Extract the (x, y) coordinate from the center of the cell holding the provided text.  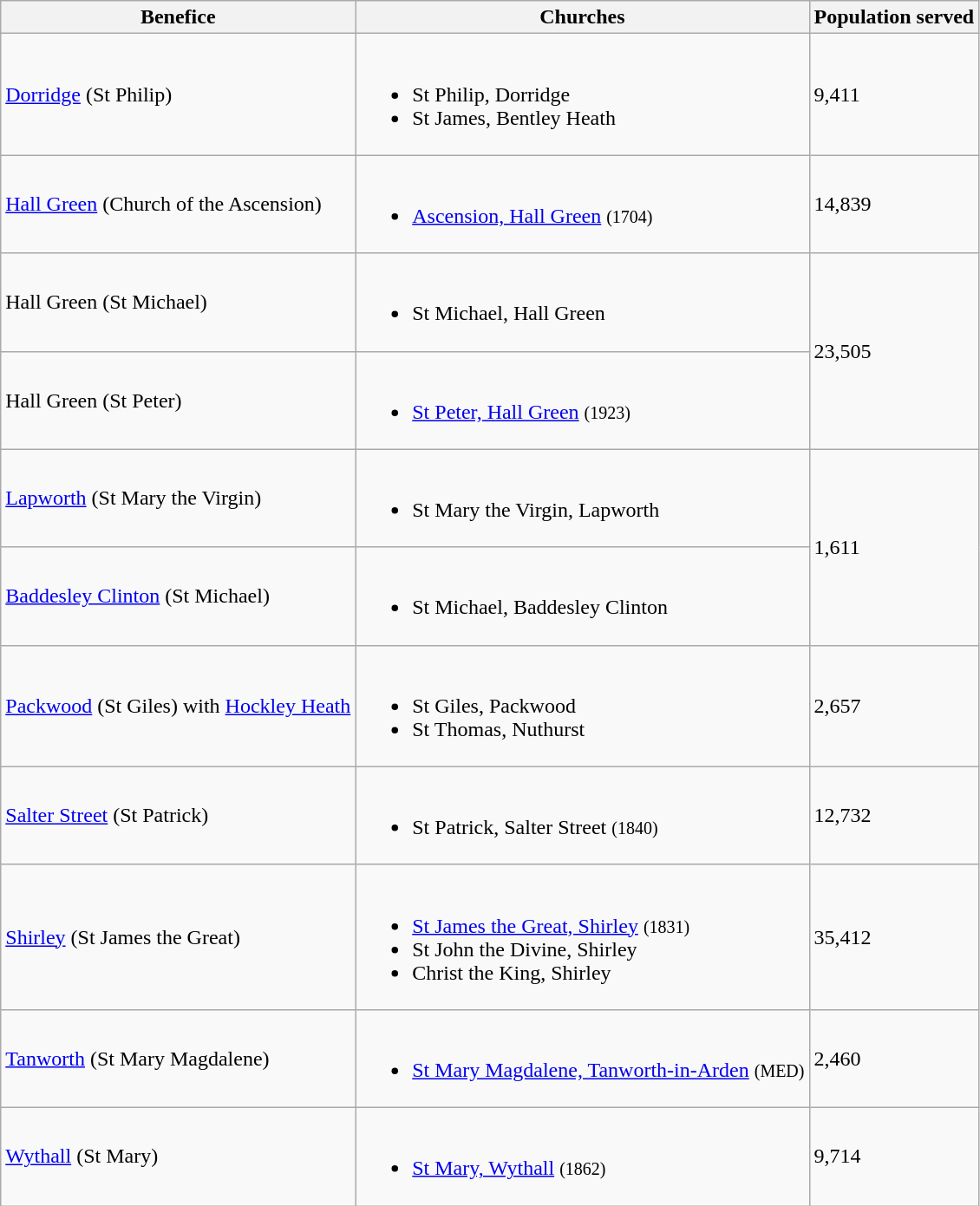
Benefice (179, 17)
St Philip, DorridgeSt James, Bentley Heath (583, 95)
9,714 (894, 1157)
Hall Green (Church of the Ascension) (179, 205)
Baddesley Clinton (St Michael) (179, 596)
Churches (583, 17)
12,732 (894, 815)
14,839 (894, 205)
1,611 (894, 547)
Shirley (St James the Great) (179, 936)
St Michael, Baddesley Clinton (583, 596)
Salter Street (St Patrick) (179, 815)
St Mary the Virgin, Lapworth (583, 498)
St Giles, PackwoodSt Thomas, Nuthurst (583, 706)
9,411 (894, 95)
Population served (894, 17)
Packwood (St Giles) with Hockley Heath (179, 706)
Tanworth (St Mary Magdalene) (179, 1058)
Hall Green (St Peter) (179, 401)
Lapworth (St Mary the Virgin) (179, 498)
2,460 (894, 1058)
Dorridge (St Philip) (179, 95)
St Mary Magdalene, Tanworth-in-Arden (MED) (583, 1058)
2,657 (894, 706)
35,412 (894, 936)
23,505 (894, 351)
St Patrick, Salter Street (1840) (583, 815)
Hall Green (St Michael) (179, 302)
St Peter, Hall Green (1923) (583, 401)
Wythall (St Mary) (179, 1157)
St James the Great, Shirley (1831)St John the Divine, ShirleyChrist the King, Shirley (583, 936)
St Michael, Hall Green (583, 302)
St Mary, Wythall (1862) (583, 1157)
Ascension, Hall Green (1704) (583, 205)
